Return the (X, Y) coordinate for the center point of the cell that contains the specified text.  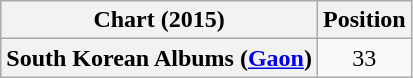
Position (364, 20)
33 (364, 58)
Chart (2015) (160, 20)
South Korean Albums (Gaon) (160, 58)
